Determine the (x, y) coordinate at the center of the cell enclosing the given text.  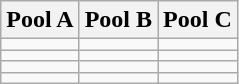
Pool C (198, 20)
Pool A (40, 20)
Pool B (118, 20)
